Output the [X, Y] coordinate of the center of the cell containing the given text.  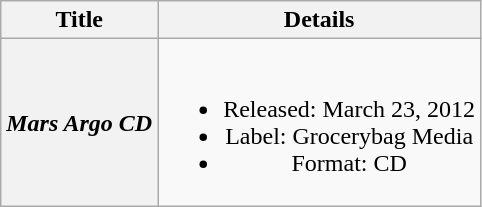
Details [320, 20]
Title [80, 20]
Released: March 23, 2012Label: Grocerybag MediaFormat: CD [320, 122]
Mars Argo CD [80, 122]
